Pinpoint the cell where the given text exists, returning its (x, y) midpoint coordinate. 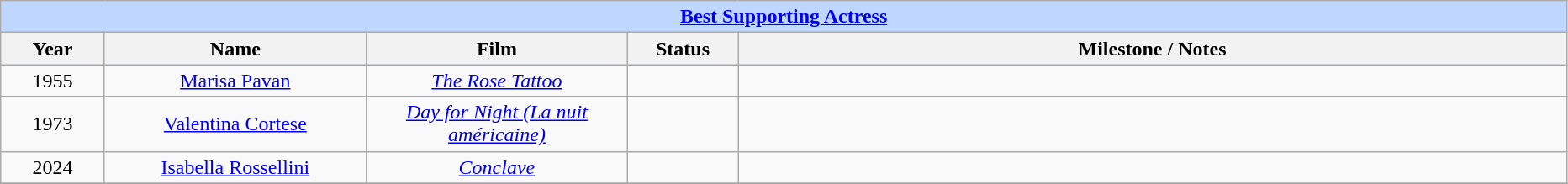
1955 (53, 81)
1973 (53, 124)
Conclave (496, 167)
Valentina Cortese (235, 124)
Isabella Rossellini (235, 167)
Best Supporting Actress (784, 17)
Day for Night (La nuit américaine) (496, 124)
2024 (53, 167)
Year (53, 49)
The Rose Tattoo (496, 81)
Marisa Pavan (235, 81)
Milestone / Notes (1153, 49)
Film (496, 49)
Status (683, 49)
Name (235, 49)
